Return the (X, Y) coordinate for the center point of the cell that contains the specified text.  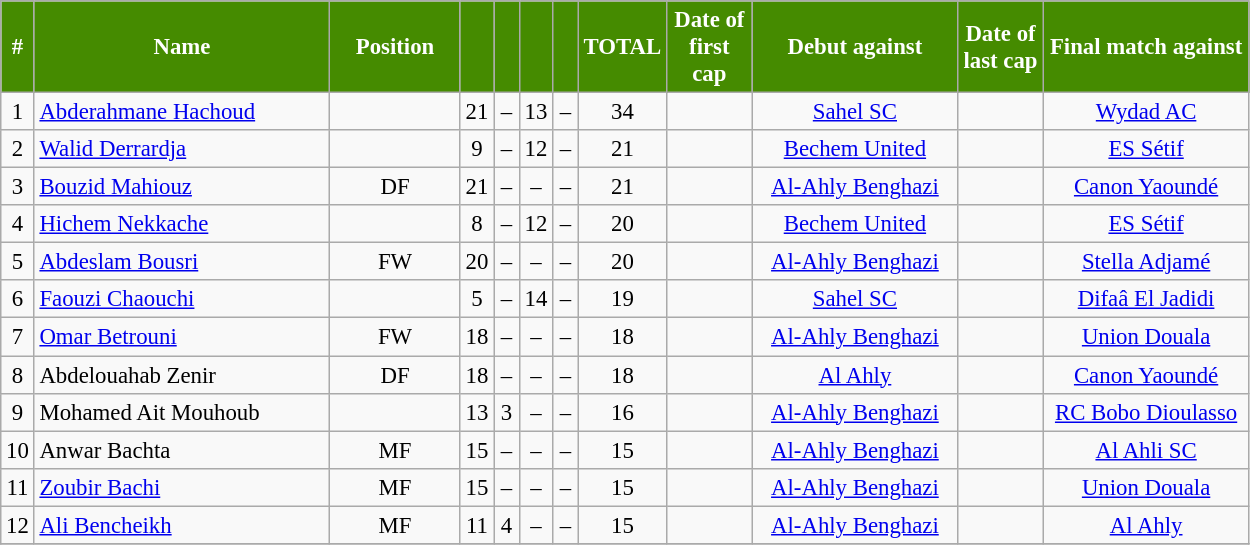
Abdelouahab Zenir (182, 375)
Wydad AC (1146, 112)
Difaâ El Jadidi (1146, 299)
RC Bobo Dioulasso (1146, 412)
19 (622, 299)
Omar Betrouni (182, 337)
7 (18, 337)
Anwar Bachta (182, 450)
Mohamed Ait Mouhoub (182, 412)
10 (18, 450)
Abdeslam Bousri (182, 262)
Name (182, 47)
Zoubir Bachi (182, 487)
2 (18, 149)
Stella Adjamé (1146, 262)
# (18, 47)
Faouzi Chaouchi (182, 299)
16 (622, 412)
6 (18, 299)
Debut against (855, 47)
Date of first cap (710, 47)
Final match against (1146, 47)
Ali Bencheikh (182, 525)
TOTAL (622, 47)
Bouzid Mahiouz (182, 187)
14 (536, 299)
Walid Derrardja (182, 149)
Al Ahli SC (1146, 450)
Abderahmane Hachoud (182, 112)
Date of last cap (1001, 47)
34 (622, 112)
1 (18, 112)
Position (396, 47)
Hichem Nekkache (182, 224)
